Detect which cell encompasses the target text, then output its [X, Y] center coordinate. 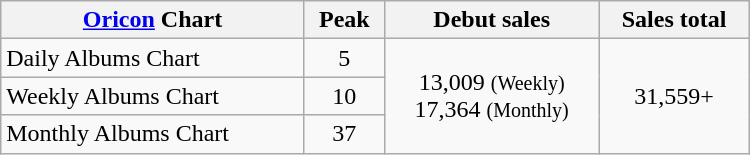
13,009 (Weekly)17,364 (Monthly) [492, 96]
Peak [344, 20]
37 [344, 134]
Sales total [674, 20]
Oricon Chart [152, 20]
31,559+ [674, 96]
10 [344, 96]
5 [344, 58]
Weekly Albums Chart [152, 96]
Daily Albums Chart [152, 58]
Debut sales [492, 20]
Monthly Albums Chart [152, 134]
